Scan for the cell matching the given text and deliver its [X, Y] coordinate at center. 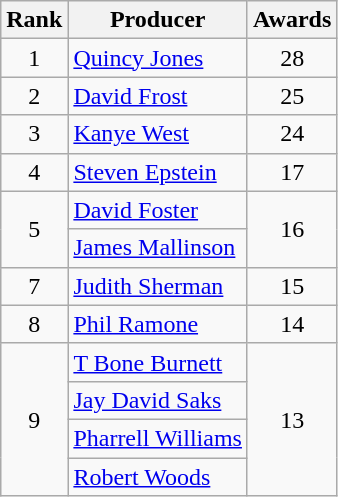
5 [34, 229]
Jay David Saks [158, 400]
T Bone Burnett [158, 362]
14 [292, 324]
9 [34, 419]
Rank [34, 20]
Robert Woods [158, 477]
17 [292, 172]
13 [292, 419]
Quincy Jones [158, 58]
4 [34, 172]
7 [34, 286]
3 [34, 134]
28 [292, 58]
Judith Sherman [158, 286]
Awards [292, 20]
25 [292, 96]
David Frost [158, 96]
Steven Epstein [158, 172]
2 [34, 96]
8 [34, 324]
Phil Ramone [158, 324]
16 [292, 229]
Kanye West [158, 134]
David Foster [158, 210]
15 [292, 286]
James Mallinson [158, 248]
24 [292, 134]
Producer [158, 20]
Pharrell Williams [158, 438]
1 [34, 58]
